Determine the (x, y) coordinate at the center of the cell enclosing the given text.  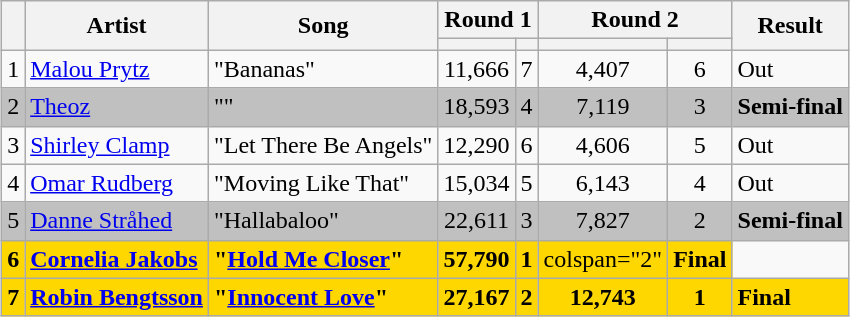
Round 1 (488, 20)
"" (323, 107)
Robin Bengtsson (117, 297)
12,290 (476, 145)
4,606 (603, 145)
12,743 (603, 297)
27,167 (476, 297)
6,143 (603, 183)
18,593 (476, 107)
22,611 (476, 221)
"Hallabaloo" (323, 221)
15,034 (476, 183)
Malou Prytz (117, 69)
7,827 (603, 221)
Cornelia Jakobs (117, 259)
Theoz (117, 107)
Danne Stråhed (117, 221)
Shirley Clamp (117, 145)
Song (323, 26)
"Hold Me Closer" (323, 259)
"Moving Like That" (323, 183)
Artist (117, 26)
57,790 (476, 259)
"Bananas" (323, 69)
7,119 (603, 107)
Result (790, 26)
Omar Rudberg (117, 183)
"Innocent Love" (323, 297)
11,666 (476, 69)
4,407 (603, 69)
Round 2 (635, 20)
colspan="2" (603, 259)
"Let There Be Angels" (323, 145)
